Identify which cell holds the provided text, then report its (x, y) central coordinate. 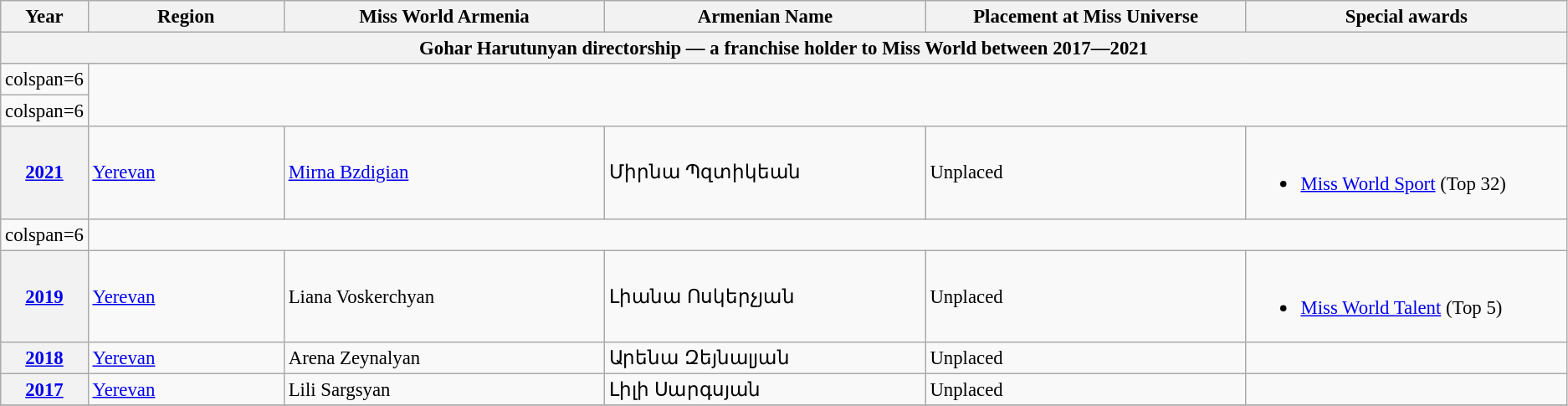
Region (186, 17)
Arena Zeynalyan (443, 358)
Gohar Harutunyan directorship — a franchise holder to Miss World between 2017―2021 (784, 49)
2019 (44, 296)
Mirna Bzdigian (443, 172)
Միրնա Պզտիկեան (765, 172)
Special awards (1406, 17)
Liana Voskerchyan (443, 296)
Armenian Name (765, 17)
2017 (44, 390)
2021 (44, 172)
Miss World Armenia (443, 17)
Lili Sargsyan (443, 390)
Year (44, 17)
Լիլի Սարգսյան (765, 390)
Miss World Talent (Top 5) (1406, 296)
Miss World Sport (Top 32) (1406, 172)
2018 (44, 358)
Արենա Զեյնալյան (765, 358)
Լիանա Ոսկերչյան (765, 296)
Placement at Miss Universe (1086, 17)
